Search for the cell housing the specified text and yield its (x, y) center coordinate. 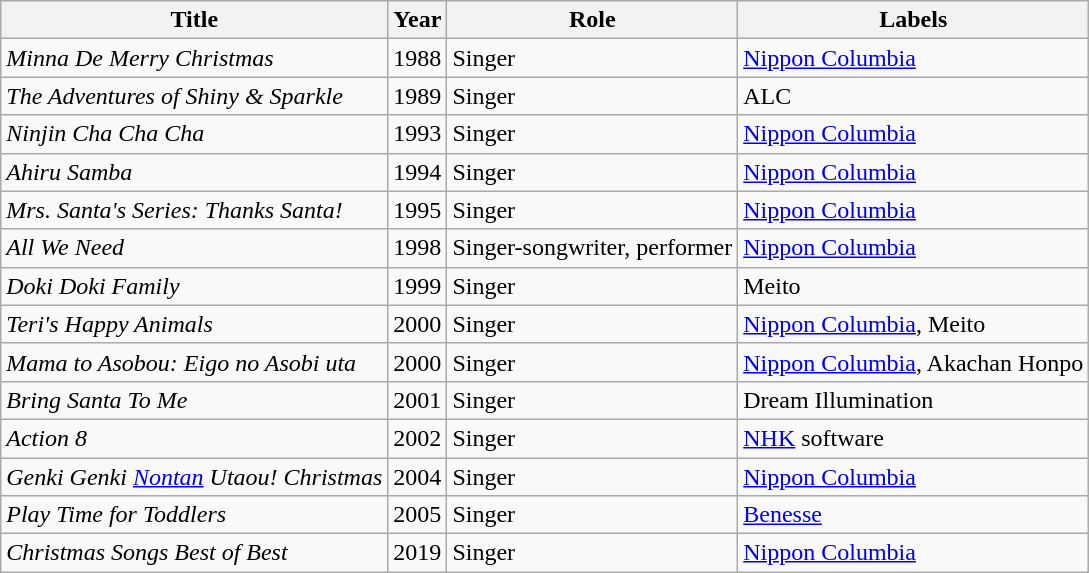
The Adventures of Shiny & Sparkle (194, 96)
Title (194, 20)
Meito (914, 286)
1993 (418, 134)
Role (592, 20)
Doki Doki Family (194, 286)
Teri's Happy Animals (194, 324)
Benesse (914, 515)
2004 (418, 477)
Nippon Columbia, Meito (914, 324)
Bring Santa To Me (194, 400)
Minna De Merry Christmas (194, 58)
Action 8 (194, 438)
Year (418, 20)
Mrs. Santa's Series: Thanks Santa! (194, 210)
1988 (418, 58)
2001 (418, 400)
ALC (914, 96)
Dream Illumination (914, 400)
2002 (418, 438)
All We Need (194, 248)
1999 (418, 286)
Genki Genki Nontan Utaou! Christmas (194, 477)
Singer-songwriter, performer (592, 248)
2005 (418, 515)
2019 (418, 553)
1989 (418, 96)
1995 (418, 210)
Ninjin Cha Cha Cha (194, 134)
NHK software (914, 438)
Play Time for Toddlers (194, 515)
Mama to Asobou: Eigo no Asobi uta (194, 362)
Christmas Songs Best of Best (194, 553)
Nippon Columbia, Akachan Honpo (914, 362)
1994 (418, 172)
1998 (418, 248)
Labels (914, 20)
Ahiru Samba (194, 172)
